Search for the cell housing the specified text and yield its [x, y] center coordinate. 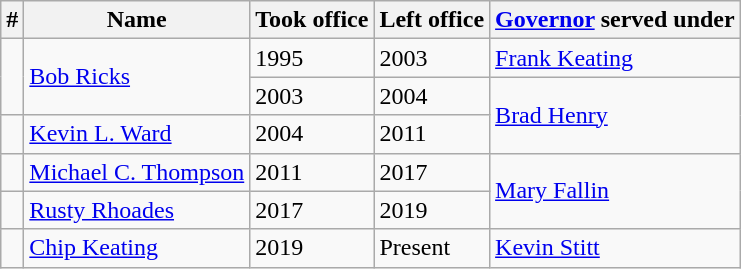
1995 [312, 58]
Michael C. Thompson [137, 172]
Chip Keating [137, 248]
Frank Keating [616, 58]
Name [137, 20]
Kevin L. Ward [137, 134]
Present [432, 248]
Brad Henry [616, 115]
# [12, 20]
Mary Fallin [616, 191]
Took office [312, 20]
Governor served under [616, 20]
Rusty Rhoades [137, 210]
Bob Ricks [137, 77]
Left office [432, 20]
Kevin Stitt [616, 248]
